Output the [X, Y] coordinate of the center of the cell containing the given text.  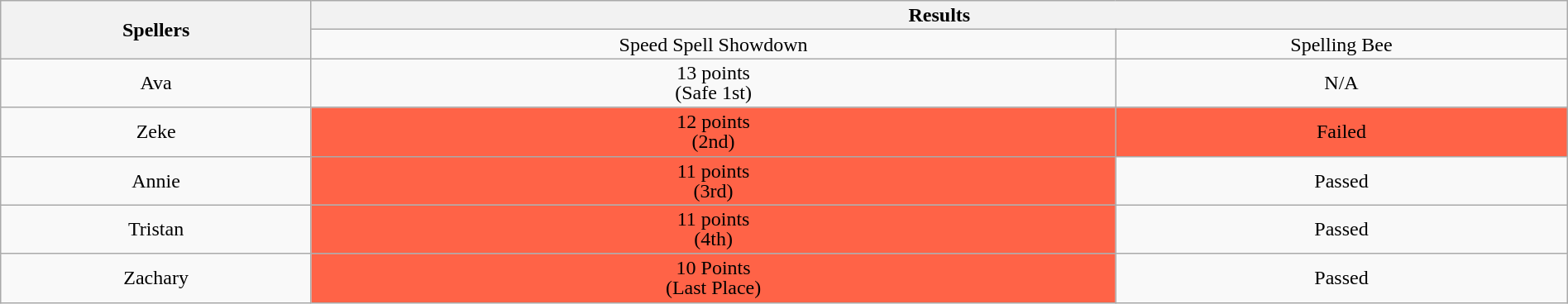
Results [939, 15]
Annie [156, 180]
Zachary [156, 278]
Spellers [156, 30]
Zeke [156, 132]
10 Points(Last Place) [713, 278]
11 points(3rd) [713, 180]
12 points(2nd) [713, 132]
13 points(Safe 1st) [713, 83]
Speed Spell Showdown [713, 45]
N/A [1341, 83]
Ava [156, 83]
Spelling Bee [1341, 45]
Failed [1341, 132]
Tristan [156, 230]
11 points(4th) [713, 230]
